Capture the cell that displays the provided text and extract its [x, y] central coordinate. 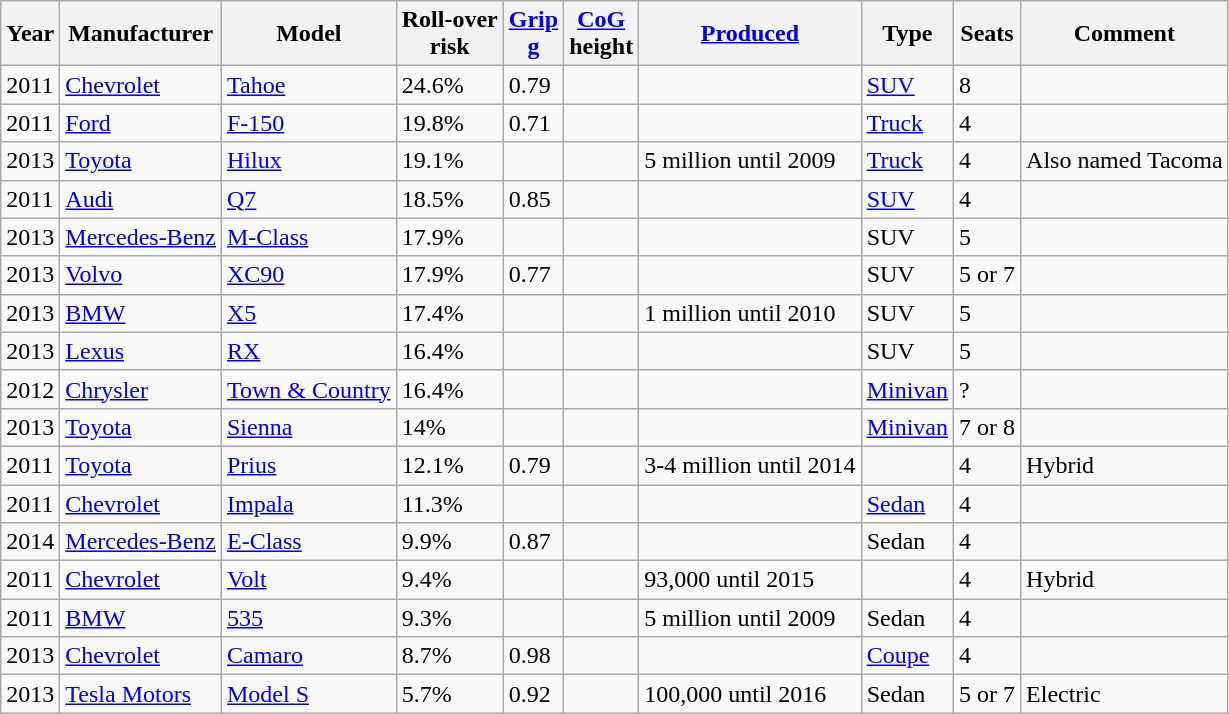
Electric [1125, 694]
11.3% [450, 503]
Comment [1125, 34]
14% [450, 427]
F-150 [308, 123]
535 [308, 618]
0.77 [533, 275]
Model S [308, 694]
Type [907, 34]
19.1% [450, 161]
Town & Country [308, 389]
9.4% [450, 580]
Camaro [308, 656]
9.9% [450, 542]
Year [30, 34]
0.71 [533, 123]
Seats [986, 34]
Manufacturer [141, 34]
Volt [308, 580]
Audi [141, 199]
0.87 [533, 542]
3-4 million until 2014 [750, 465]
8.7% [450, 656]
24.6% [450, 85]
7 or 8 [986, 427]
Produced [750, 34]
M-Class [308, 237]
Tahoe [308, 85]
0.85 [533, 199]
Volvo [141, 275]
Chrysler [141, 389]
Roll-overrisk [450, 34]
Gripg [533, 34]
E-Class [308, 542]
Also named Tacoma [1125, 161]
Sienna [308, 427]
8 [986, 85]
? [986, 389]
9.3% [450, 618]
12.1% [450, 465]
Lexus [141, 351]
0.92 [533, 694]
19.8% [450, 123]
Tesla Motors [141, 694]
100,000 until 2016 [750, 694]
5.7% [450, 694]
Impala [308, 503]
RX [308, 351]
2014 [30, 542]
Coupe [907, 656]
93,000 until 2015 [750, 580]
1 million until 2010 [750, 313]
Q7 [308, 199]
Hilux [308, 161]
Model [308, 34]
CoGheight [602, 34]
0.98 [533, 656]
XC90 [308, 275]
Ford [141, 123]
18.5% [450, 199]
2012 [30, 389]
Prius [308, 465]
X5 [308, 313]
17.4% [450, 313]
